For the text-containing cell, return its midpoint in [x, y] coordinate format. 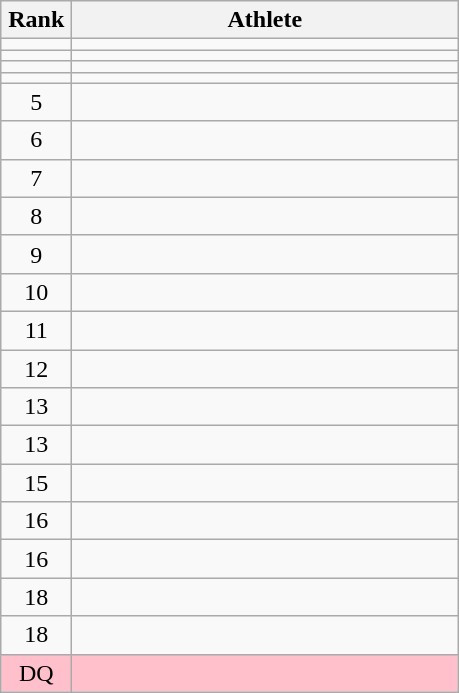
12 [36, 369]
Rank [36, 20]
15 [36, 483]
5 [36, 102]
DQ [36, 673]
Athlete [265, 20]
6 [36, 140]
11 [36, 330]
9 [36, 254]
8 [36, 216]
10 [36, 292]
7 [36, 178]
